Identify which cell holds the provided text, then report its (X, Y) central coordinate. 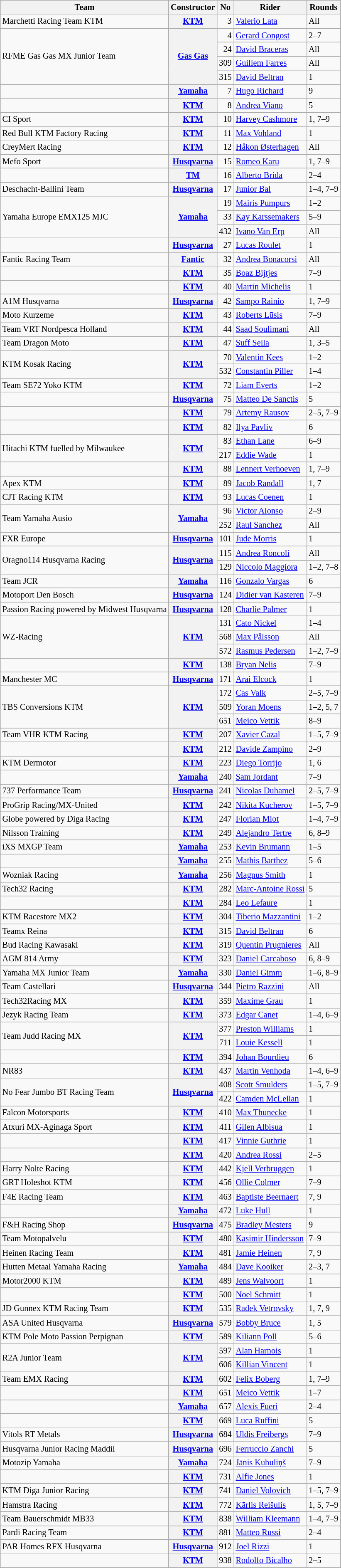
19 (225, 203)
Daniel Carcaboso (270, 959)
442 (225, 1169)
319 (225, 945)
Team Dragon Moto (85, 343)
Team EMX Racing (85, 1379)
509 (225, 707)
1, 6 (323, 763)
Kay Karssemakers (270, 217)
Hitachi KTM fuelled by Milwaukee (85, 448)
7 (225, 91)
481 (225, 1253)
75 (225, 399)
223 (225, 763)
Andrea Roncoli (270, 553)
Red Bull KTM Factory Racing (85, 133)
ProGrip Racing/MX-United (85, 805)
456 (225, 1183)
Max Vohland (270, 133)
Maxime Grau (270, 1001)
Cato Nickel (270, 623)
Motozip Yamaha (85, 1463)
881 (225, 1533)
79 (225, 413)
82 (225, 427)
Boaz Bijtjes (270, 273)
44 (225, 329)
Passion Racing powered by Midwest Husqvarna (85, 609)
Yoran Moens (270, 707)
1, 5, 7–9 (323, 1505)
684 (225, 1435)
Tech32Racing MX (85, 1001)
24 (225, 49)
Rounds (323, 7)
116 (225, 581)
Rider (270, 7)
Valerio Lata (270, 21)
1–2, 7–9 (323, 651)
Team Bauerschmidt MB33 (85, 1519)
GRT Holeshot KTM (85, 1183)
88 (225, 469)
Kārlis Reišulis (270, 1505)
Deschacht-Ballini Team (85, 189)
Sampo Rainio (270, 301)
Lucas Coenen (270, 497)
F&H Racing Shop (85, 1225)
Constructor (193, 7)
Ivano Van Erp (270, 231)
Hamstra Racing (85, 1505)
AGM 814 Army (85, 959)
Teamx Reina (85, 931)
Rasmus Pedersen (270, 651)
373 (225, 1015)
PAR Homes RFX Husqvarna (85, 1547)
172 (225, 693)
Charlie Palmer (270, 609)
16 (225, 175)
772 (225, 1505)
96 (225, 511)
Matteo Russi (270, 1533)
432 (225, 231)
JD Gunnex KTM Racing Team (85, 1309)
Husqvarna Junior Racing Maddii (85, 1449)
42 (225, 301)
394 (225, 1057)
129 (225, 567)
Killian Vincent (270, 1365)
2–3, 7 (323, 1267)
Florian Miot (270, 819)
115 (225, 553)
Hugo Richard (270, 91)
11 (225, 133)
Liam Everts (270, 385)
Matteo De Sanctis (270, 399)
Team JCR (85, 581)
Quentin Prugnieres (270, 945)
8–9 (323, 721)
Kasimir Hindersson (270, 1239)
Jānis Kubuliņš (270, 1463)
124 (225, 595)
72 (225, 385)
463 (225, 1197)
Ilya Pavliv (270, 427)
138 (225, 665)
1, 3–5 (323, 343)
912 (225, 1547)
TBS Conversions KTM (85, 707)
Luke Hull (270, 1211)
489 (225, 1281)
Heinen Racing Team (85, 1253)
579 (225, 1323)
Alexis Fueri (270, 1407)
Kiliann Poll (270, 1337)
Marc-Antoine Rossi (270, 889)
KTM Racestore MX2 (85, 917)
Jens Walvoort (270, 1281)
838 (225, 1519)
Mathis Barthez (270, 861)
602 (225, 1379)
No (225, 7)
309 (225, 63)
207 (225, 735)
KTM Dermotor (85, 763)
Romeo Karu (270, 161)
Bryan Nelis (270, 665)
Marchetti Racing Team KTM (85, 21)
1–5 (323, 847)
330 (225, 973)
TM (193, 175)
410 (225, 1113)
Magnus Smith (270, 875)
83 (225, 441)
Daniel Volovich (270, 1491)
101 (225, 539)
669 (225, 1421)
KTM Diga Junior Racing (85, 1491)
Valentin Kees (270, 357)
938 (225, 1561)
Raul Sanchez (270, 525)
411 (225, 1127)
128 (225, 609)
Diego Torrijo (270, 763)
741 (225, 1491)
Mefo Sport (85, 161)
Xavier Cazal (270, 735)
422 (225, 1099)
Constantin Piller (270, 371)
Saad Soulimani (270, 329)
Falcon Motorsports (85, 1113)
10 (225, 119)
Hutten Metaal Yamaha Racing (85, 1267)
Nicolas Duhamel (270, 791)
Håkon Østerhagen (270, 147)
35 (225, 273)
657 (225, 1407)
Dave Kooiker (270, 1267)
Pardi Racing Team (85, 1533)
Guillem Farres (270, 63)
70 (225, 357)
NR83 (85, 1071)
32 (225, 259)
Rodolfo Bicalho (270, 1561)
Pietro Razzini (270, 987)
Jude Morris (270, 539)
3 (225, 21)
93 (225, 497)
Team Judd Racing MX (85, 1035)
5–9 (323, 217)
RFME Gas Gas MX Junior Team (85, 57)
420 (225, 1155)
KTM Pole Moto Passion Perpignan (85, 1337)
1–2, 5, 7 (323, 707)
Team VRT Nordpesca Holland (85, 329)
Andrea Bonacorsi (270, 259)
Vitols RT Metals (85, 1435)
CI Sport (85, 119)
Jamie Heinen (270, 1253)
Team Motopalvelu (85, 1239)
Ethan Lane (270, 441)
Lucas Roulet (270, 245)
27 (225, 245)
Andrea Viano (270, 105)
Max Pålsson (270, 637)
Bud Racing Kawasaki (85, 945)
Edgar Canet (270, 1015)
A1M Husqvarna (85, 301)
Atxuri MX-Aginaga Sport (85, 1127)
Team (85, 7)
Gonzalo Vargas (270, 581)
Radek Vetrovsky (270, 1309)
6–9 (323, 441)
Max Thunecke (270, 1113)
696 (225, 1449)
Team VHR KTM Racing (85, 735)
No Fear Jumbo BT Racing Team (85, 1092)
Team SE72 Yoko KTM (85, 385)
1–2, 7–8 (323, 567)
252 (225, 525)
472 (225, 1211)
2–7 (323, 35)
Moto Kurzeme (85, 315)
568 (225, 637)
737 Performance Team (85, 791)
532 (225, 371)
Vinnie Guthrie (270, 1141)
William Kleemann (270, 1519)
Apex KTM (85, 483)
Arai Elcock (270, 679)
Manchester MC (85, 679)
304 (225, 917)
417 (225, 1141)
8 (225, 105)
Jacob Randall (270, 483)
359 (225, 1001)
241 (225, 791)
Alejandro Tertre (270, 833)
Tiberio Mazzantini (270, 917)
Harry Nolte Racing (85, 1169)
15 (225, 161)
Artemy Rausov (270, 413)
Jezyk Racing Team (85, 1015)
Bobby Bruce (270, 1323)
Luca Ruffini (270, 1421)
Baptiste Beernaert (270, 1197)
Yamaha MX Junior Team (85, 973)
Motoport Den Bosch (85, 595)
Ollie Colmer (270, 1183)
253 (225, 847)
Victor Alonso (270, 511)
43 (225, 315)
1, 7 (323, 483)
Tech32 Racing (85, 889)
12 (225, 147)
Motor2000 KTM (85, 1281)
249 (225, 833)
606 (225, 1365)
Cas Valk (270, 693)
408 (225, 1085)
171 (225, 679)
89 (225, 483)
212 (225, 749)
437 (225, 1071)
Suff Sella (270, 343)
Harvey Cashmore (270, 119)
FXR Europe (85, 539)
Ferruccio Zanchi (270, 1449)
Lennert Verhoeven (270, 469)
Uldis Freibergs (270, 1435)
Eddie Wade (270, 455)
CJT Racing KTM (85, 497)
Noel Schmitt (270, 1295)
Daniel Gimm (270, 973)
Leo Lefaure (270, 903)
Globe powered by Diga Racing (85, 819)
iXS MXGP Team (85, 847)
1–7 (323, 1393)
344 (225, 987)
484 (225, 1267)
KTM Kosak Racing (85, 364)
Gerard Congost (270, 35)
Martin Venhoda (270, 1071)
Bradley Mesters (270, 1225)
Niccolo Maggiora (270, 567)
377 (225, 1029)
480 (225, 1239)
4 (225, 35)
323 (225, 959)
284 (225, 903)
Louie Kessell (270, 1043)
Yamaha Europe EMX125 MJC (85, 217)
Johan Bourdieu (270, 1057)
F4E Racing Team (85, 1197)
731 (225, 1477)
Fantic Racing Team (85, 259)
Team Castellari (85, 987)
33 (225, 217)
Junior Bal (270, 189)
Felix Boberg (270, 1379)
Team Yamaha Ausio (85, 518)
17 (225, 189)
David Braceras (270, 49)
282 (225, 889)
Fantic (193, 259)
1, 5 (323, 1323)
1, 7, 9 (323, 1309)
255 (225, 861)
Preston Williams (270, 1029)
Davide Zampino (270, 749)
572 (225, 651)
535 (225, 1309)
40 (225, 287)
Camden McLellan (270, 1099)
Wozniak Racing (85, 875)
597 (225, 1351)
Andrea Rossi (270, 1155)
711 (225, 1043)
Roberts Lūsis (270, 315)
Kevin Brumann (270, 847)
217 (225, 455)
Mairis Pumpurs (270, 203)
Nikita Kucherov (270, 805)
CreyMert Racing (85, 147)
Alberto Brida (270, 175)
Nilsson Training (85, 833)
256 (225, 875)
589 (225, 1337)
Gilen Albisua (270, 1127)
Kjell Verbruggen (270, 1169)
Didier van Kasteren (270, 595)
240 (225, 777)
131 (225, 623)
1–6, 8–9 (323, 973)
Scott Smulders (270, 1085)
WZ-Racing (85, 637)
247 (225, 819)
Gas Gas (193, 57)
Alan Harnois (270, 1351)
242 (225, 805)
Oragno114 Husqvarna Racing (85, 560)
Sam Jordant (270, 777)
Joel Rizzi (270, 1547)
500 (225, 1295)
475 (225, 1225)
47 (225, 343)
Alfie Jones (270, 1477)
Martin Michelis (270, 287)
724 (225, 1463)
ASA United Husqvarna (85, 1323)
R2A Junior Team (85, 1357)
